Determine the (x, y) coordinate at the center of the cell enclosing the given text.  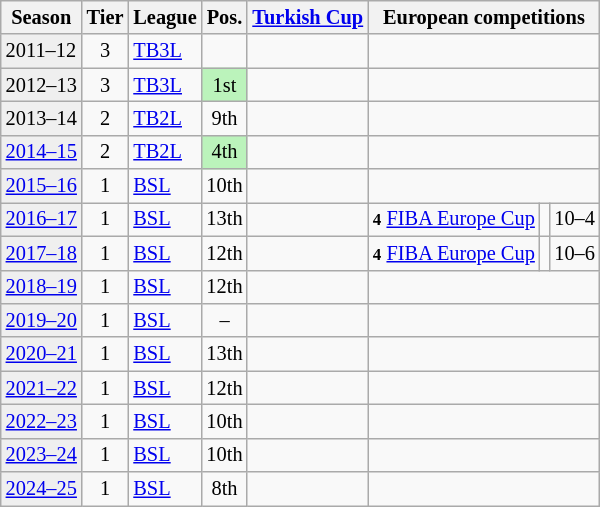
2018–19 (42, 287)
2011–12 (42, 51)
2024–25 (42, 489)
2020–21 (42, 354)
2016–17 (42, 219)
2017–18 (42, 253)
10–4 (574, 219)
2015–16 (42, 186)
2014–15 (42, 152)
European competitions (484, 17)
Tier (106, 17)
League (164, 17)
2022–23 (42, 421)
8th (225, 489)
2012–13 (42, 85)
2013–14 (42, 118)
Pos. (225, 17)
2023–24 (42, 455)
2021–22 (42, 388)
10–6 (574, 253)
9th (225, 118)
4th (225, 152)
Season (42, 17)
Turkish Cup (308, 17)
2019–20 (42, 320)
– (225, 320)
1st (225, 85)
